Output the (x, y) coordinate of the center of the cell containing the given text.  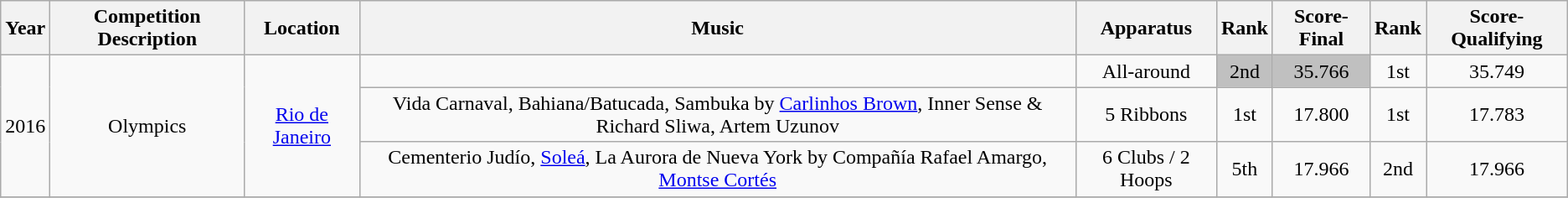
2016 (25, 126)
Score-Qualifying (1496, 29)
Location (302, 29)
5th (1245, 169)
Year (25, 29)
6 Clubs / 2 Hoops (1146, 169)
Vida Carnaval, Bahiana/Batucada, Sambuka by Carlinhos Brown, Inner Sense & Richard Sliwa, Artem Uzunov (717, 114)
5 Ribbons (1146, 114)
Rio de Janeiro (302, 126)
35.766 (1321, 71)
Music (717, 29)
Competition Description (147, 29)
Cementerio Judío, Soleá, La Aurora de Nueva York by Compañía Rafael Amargo, Montse Cortés (717, 169)
35.749 (1496, 71)
17.800 (1321, 114)
Olympics (147, 126)
Score-Final (1321, 29)
17.783 (1496, 114)
All-around (1146, 71)
Apparatus (1146, 29)
